Detect which cell encompasses the target text, then output its [x, y] center coordinate. 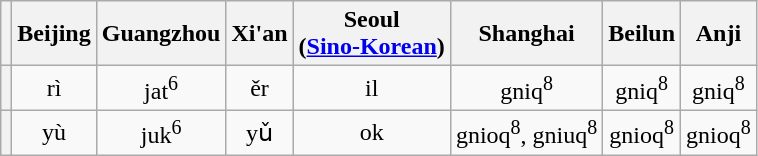
Guangzhou [161, 34]
Xi'an [260, 34]
rì [54, 88]
juk6 [161, 132]
il [372, 88]
Beilun [642, 34]
ěr [260, 88]
Shanghai [526, 34]
gnioq8, gniuq8 [526, 132]
yǔ [260, 132]
ok [372, 132]
yù [54, 132]
Beijing [54, 34]
jat6 [161, 88]
Anji [719, 34]
Seoul(Sino-Korean) [372, 34]
